For the text-containing cell, return its midpoint in [X, Y] coordinate format. 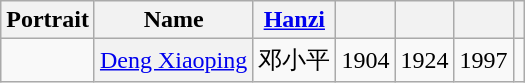
Deng Xiaoping [173, 60]
Name [173, 20]
Hanzi [294, 20]
1904 [366, 60]
邓小平 [294, 60]
1924 [424, 60]
1997 [484, 60]
Portrait [48, 20]
